Detect which cell encompasses the target text, then output its [X, Y] center coordinate. 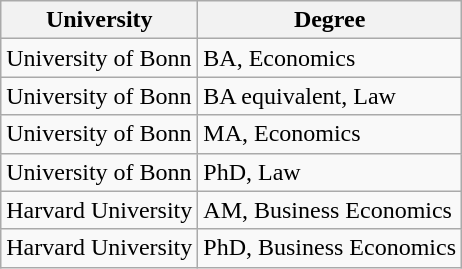
MA, Economics [330, 134]
PhD, Law [330, 172]
BA equivalent, Law [330, 96]
PhD, Business Economics [330, 248]
AM, Business Economics [330, 210]
University [100, 20]
Degree [330, 20]
BA, Economics [330, 58]
